Return the [X, Y] coordinate for the center point of the cell that contains the specified text.  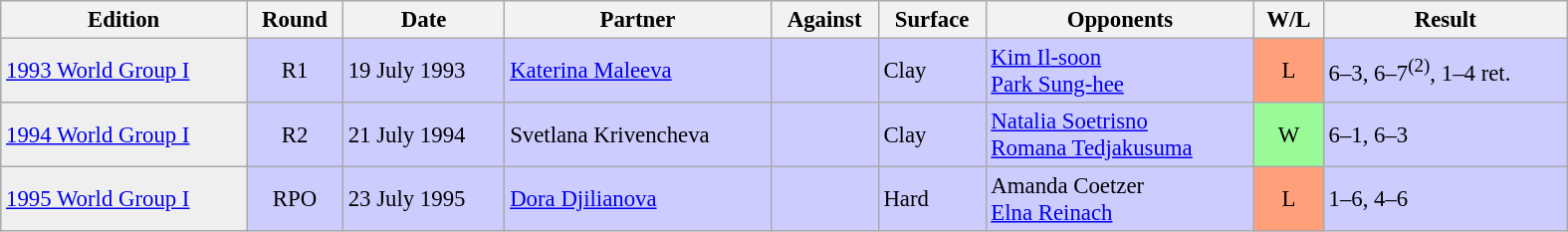
1995 World Group I [123, 199]
Amanda Coetzer Elna Reinach [1120, 199]
Partner [637, 20]
Dora Djilianova [637, 199]
R1 [295, 72]
6–3, 6–7(2), 1–4 ret. [1446, 72]
Date [423, 20]
Edition [123, 20]
Opponents [1120, 20]
6–1, 6–3 [1446, 135]
Surface [932, 20]
W/L [1289, 20]
1–6, 4–6 [1446, 199]
Hard [932, 199]
RPO [295, 199]
Against [824, 20]
Natalia Soetrisno Romana Tedjakusuma [1120, 135]
Result [1446, 20]
Svetlana Krivencheva [637, 135]
23 July 1995 [423, 199]
Katerina Maleeva [637, 72]
1994 World Group I [123, 135]
Round [295, 20]
1993 World Group I [123, 72]
19 July 1993 [423, 72]
W [1289, 135]
R2 [295, 135]
21 July 1994 [423, 135]
Kim Il-soon Park Sung-hee [1120, 72]
